Identify which cell holds the provided text, then report its [x, y] central coordinate. 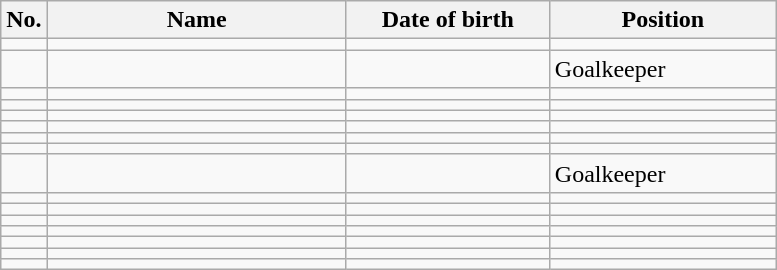
Position [662, 20]
Name [196, 20]
No. [24, 20]
Date of birth [448, 20]
